Determine the (x, y) coordinate at the center of the cell enclosing the given text.  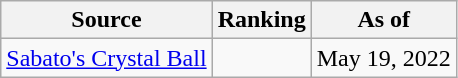
Sabato's Crystal Ball (106, 58)
Source (106, 20)
As of (384, 20)
Ranking (262, 20)
May 19, 2022 (384, 58)
